Scan for the cell matching the given text and deliver its (X, Y) coordinate at center. 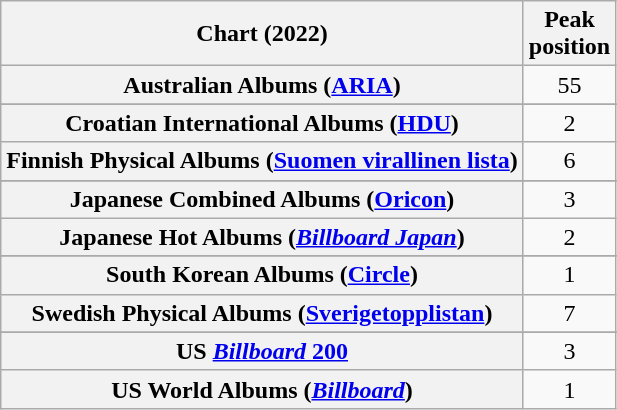
US Billboard 200 (262, 351)
Australian Albums (ARIA) (262, 85)
55 (569, 85)
Croatian International Albums (HDU) (262, 123)
US World Albums (Billboard) (262, 389)
6 (569, 161)
7 (569, 313)
Chart (2022) (262, 34)
Japanese Hot Albums (Billboard Japan) (262, 237)
Finnish Physical Albums (Suomen virallinen lista) (262, 161)
Swedish Physical Albums (Sverigetopplistan) (262, 313)
Peakposition (569, 34)
South Korean Albums (Circle) (262, 275)
Japanese Combined Albums (Oricon) (262, 199)
